Return the (X, Y) coordinate for the center point of the cell that contains the specified text.  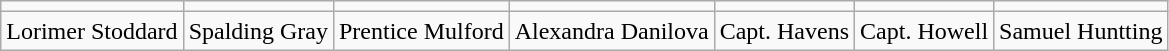
Spalding Gray (258, 31)
Samuel Huntting (1081, 31)
Capt. Havens (784, 31)
Alexandra Danilova (612, 31)
Prentice Mulford (421, 31)
Capt. Howell (924, 31)
Lorimer Stoddard (92, 31)
